Pinpoint the cell where the given text exists, returning its [X, Y] midpoint coordinate. 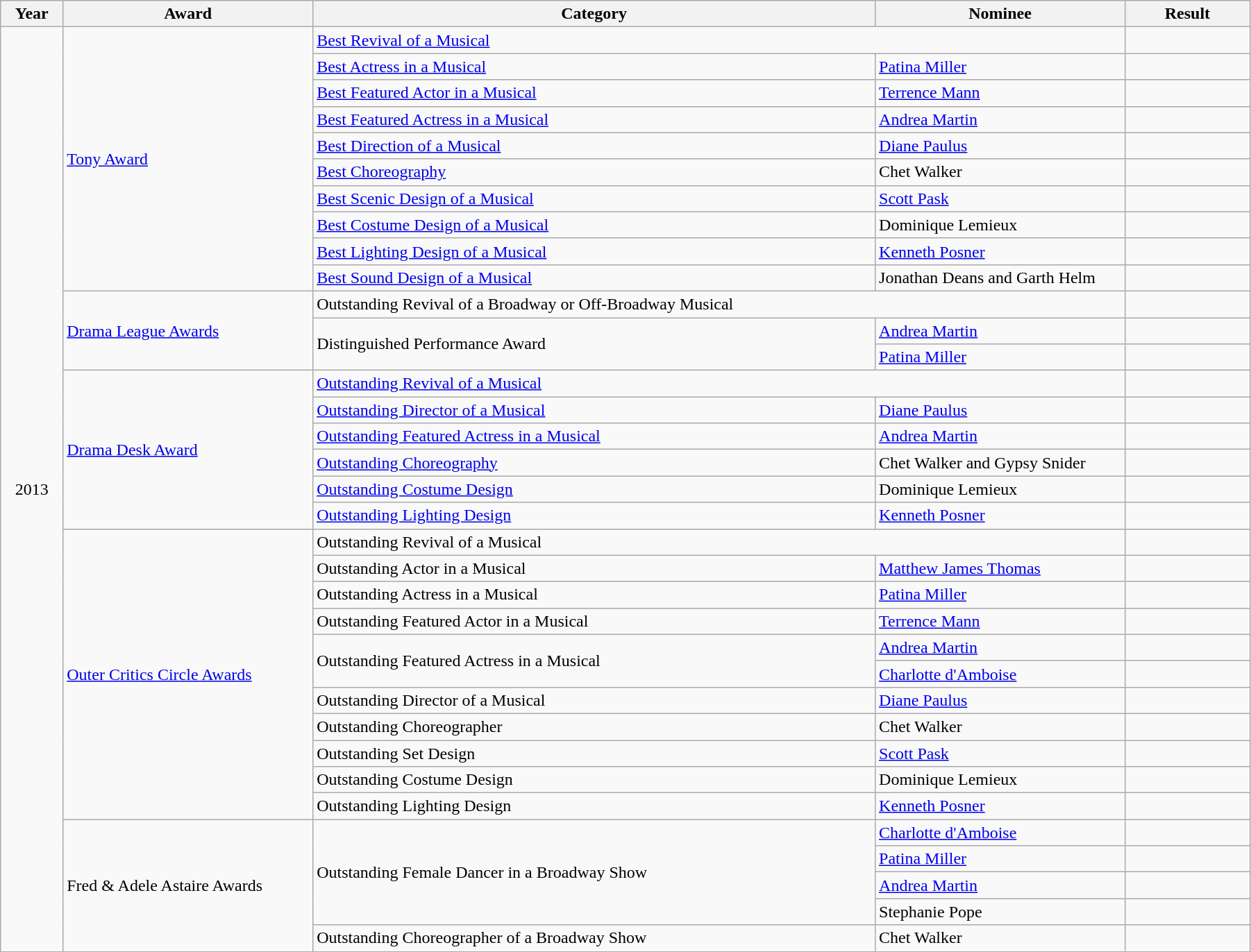
Best Featured Actress in a Musical [594, 119]
Best Actress in a Musical [594, 67]
Best Sound Design of a Musical [594, 278]
Year [32, 14]
Outstanding Choreography [594, 463]
Outstanding Actress in a Musical [594, 595]
Outstanding Female Dancer in a Broadway Show [594, 872]
Outstanding Choreographer of a Broadway Show [594, 938]
Award [188, 14]
Outstanding Choreographer [594, 726]
Best Scenic Design of a Musical [594, 198]
Outstanding Featured Actor in a Musical [594, 621]
Outstanding Set Design [594, 753]
Jonathan Deans and Garth Helm [1000, 278]
Best Featured Actor in a Musical [594, 93]
Chet Walker and Gypsy Snider [1000, 463]
Outstanding Actor in a Musical [594, 568]
Drama League Awards [188, 330]
Best Revival of a Musical [719, 40]
Tony Award [188, 160]
Best Choreography [594, 172]
Best Costume Design of a Musical [594, 225]
Drama Desk Award [188, 450]
Best Lighting Design of a Musical [594, 251]
Nominee [1000, 14]
Stephanie Pope [1000, 912]
Distinguished Performance Award [594, 344]
2013 [32, 489]
Outstanding Revival of a Broadway or Off-Broadway Musical [719, 304]
Fred & Adele Astaire Awards [188, 885]
Best Direction of a Musical [594, 146]
Category [594, 14]
Outer Critics Circle Awards [188, 674]
Matthew James Thomas [1000, 568]
Result [1187, 14]
